Scan for the cell matching the given text and deliver its [X, Y] coordinate at center. 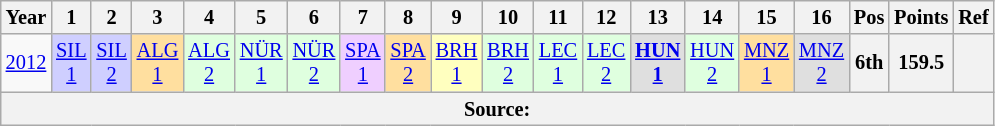
5 [262, 17]
4 [209, 17]
SIL1 [71, 63]
2012 [26, 63]
Source: [498, 109]
Points [921, 17]
6th [869, 63]
9 [457, 17]
12 [606, 17]
SIL2 [111, 63]
LEC2 [606, 63]
16 [822, 17]
Ref [973, 17]
ALG1 [158, 63]
6 [314, 17]
BRH2 [508, 63]
ALG2 [209, 63]
159.5 [921, 63]
13 [658, 17]
11 [558, 17]
LEC1 [558, 63]
MNZ2 [822, 63]
1 [71, 17]
2 [111, 17]
NÜR2 [314, 63]
14 [712, 17]
3 [158, 17]
HUN1 [658, 63]
7 [362, 17]
HUN2 [712, 63]
BRH1 [457, 63]
MNZ1 [766, 63]
8 [408, 17]
10 [508, 17]
NÜR1 [262, 63]
Pos [869, 17]
Year [26, 17]
15 [766, 17]
SPA1 [362, 63]
SPA2 [408, 63]
